Detect which cell encompasses the target text, then output its (x, y) center coordinate. 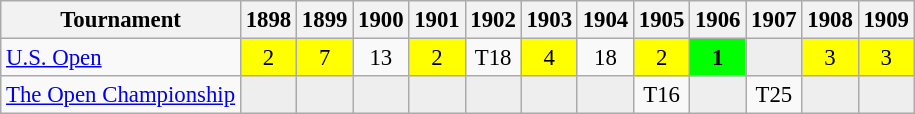
1903 (549, 20)
1898 (268, 20)
1902 (493, 20)
1904 (605, 20)
18 (605, 58)
1901 (437, 20)
1905 (661, 20)
1 (718, 58)
7 (325, 58)
T18 (493, 58)
4 (549, 58)
The Open Championship (121, 95)
1909 (886, 20)
T16 (661, 95)
U.S. Open (121, 58)
1900 (381, 20)
13 (381, 58)
1899 (325, 20)
1907 (774, 20)
T25 (774, 95)
1908 (830, 20)
1906 (718, 20)
Tournament (121, 20)
